Detect which cell encompasses the target text, then output its (X, Y) center coordinate. 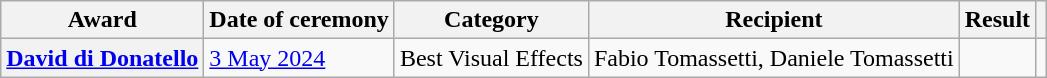
Fabio Tomassetti, Daniele Tomassetti (774, 58)
Award (102, 20)
Best Visual Effects (491, 58)
Result (997, 20)
David di Donatello (102, 58)
Date of ceremony (300, 20)
Category (491, 20)
3 May 2024 (300, 58)
Recipient (774, 20)
